Return the (X, Y) coordinate for the center point of the cell that contains the specified text.  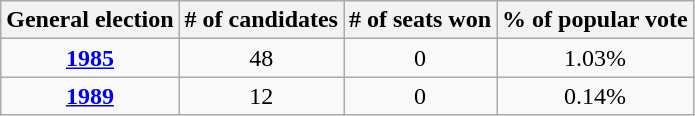
General election (90, 20)
% of popular vote (596, 20)
12 (261, 96)
1.03% (596, 58)
48 (261, 58)
# of seats won (420, 20)
# of candidates (261, 20)
0.14% (596, 96)
1989 (90, 96)
1985 (90, 58)
